Provide the (x, y) coordinate of the cell's center where the given text is located.  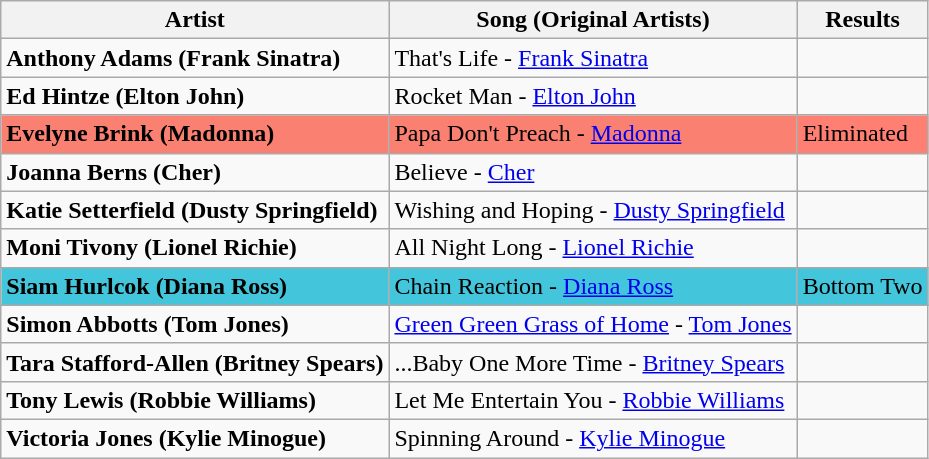
All Night Long - Lionel Richie (593, 248)
Artist (195, 20)
Evelyne Brink (Madonna) (195, 134)
Moni Tivony (Lionel Richie) (195, 248)
That's Life - Frank Sinatra (593, 58)
Eliminated (862, 134)
Anthony Adams (Frank Sinatra) (195, 58)
Rocket Man - Elton John (593, 96)
...Baby One More Time - Britney Spears (593, 362)
Spinning Around - Kylie Minogue (593, 438)
Bottom Two (862, 286)
Song (Original Artists) (593, 20)
Siam Hurlcok (Diana Ross) (195, 286)
Tara Stafford-Allen (Britney Spears) (195, 362)
Results (862, 20)
Wishing and Hoping - Dusty Springfield (593, 210)
Victoria Jones (Kylie Minogue) (195, 438)
Chain Reaction - Diana Ross (593, 286)
Simon Abbotts (Tom Jones) (195, 324)
Green Green Grass of Home - Tom Jones (593, 324)
Tony Lewis (Robbie Williams) (195, 400)
Joanna Berns (Cher) (195, 172)
Papa Don't Preach - Madonna (593, 134)
Katie Setterfield (Dusty Springfield) (195, 210)
Believe - Cher (593, 172)
Let Me Entertain You - Robbie Williams (593, 400)
Ed Hintze (Elton John) (195, 96)
